Return the [X, Y] coordinate for the center point of the cell that contains the specified text.  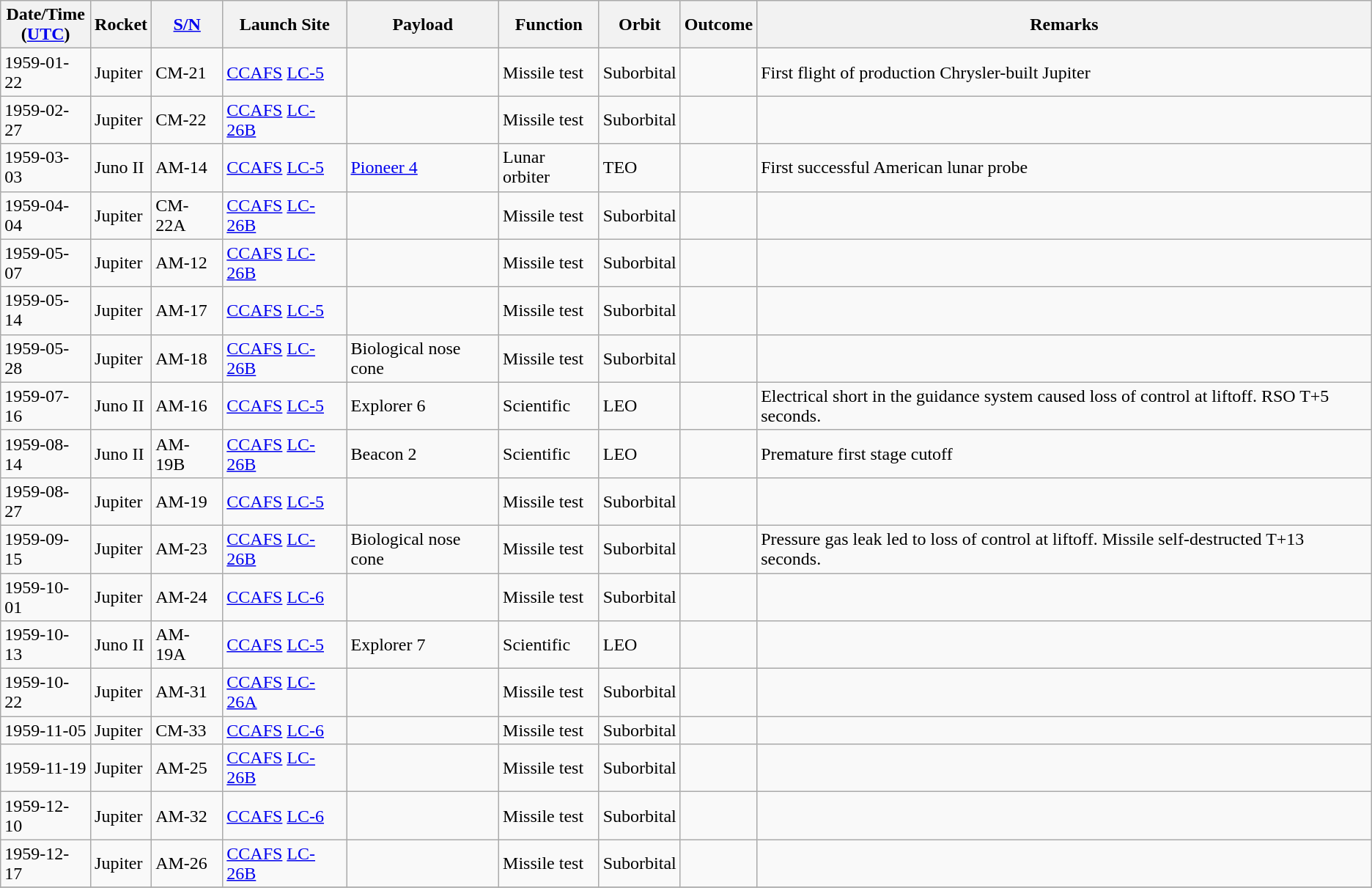
Premature first stage cutoff [1064, 453]
AM-16 [188, 406]
1959-05-07 [45, 263]
S/N [188, 25]
1959-08-14 [45, 453]
Orbit [639, 25]
AM-23 [188, 548]
AM-26 [188, 864]
1959-12-17 [45, 864]
Explorer 6 [423, 406]
AM-12 [188, 263]
CM-21 [188, 72]
TEO [639, 167]
First flight of production Chrysler-built Jupiter [1064, 72]
1959-11-05 [45, 730]
CM-33 [188, 730]
1959-05-14 [45, 311]
1959-03-03 [45, 167]
First successful American lunar probe [1064, 167]
Beacon 2 [423, 453]
CM-22 [188, 120]
AM-19B [188, 453]
AM-19 [188, 502]
1959-02-27 [45, 120]
AM-17 [188, 311]
1959-11-19 [45, 768]
1959-09-15 [45, 548]
AM-18 [188, 358]
Remarks [1064, 25]
1959-08-27 [45, 502]
1959-10-22 [45, 692]
CM-22A [188, 216]
1959-01-22 [45, 72]
Launch Site [284, 25]
Lunar orbiter [550, 167]
Function [550, 25]
Pressure gas leak led to loss of control at liftoff. Missile self-destructed T+13 seconds. [1064, 548]
AM-32 [188, 815]
1959-05-28 [45, 358]
1959-04-04 [45, 216]
AM-19A [188, 645]
1959-12-10 [45, 815]
AM-31 [188, 692]
Pioneer 4 [423, 167]
Rocket [122, 25]
AM-24 [188, 597]
Payload [423, 25]
CCAFS LC-26A [284, 692]
1959-10-13 [45, 645]
Explorer 7 [423, 645]
Electrical short in the guidance system caused loss of control at liftoff. RSO T+5 seconds. [1064, 406]
1959-07-16 [45, 406]
Date/Time(UTC) [45, 25]
AM-25 [188, 768]
AM-14 [188, 167]
Outcome [718, 25]
1959-10-01 [45, 597]
